For the text-containing cell, return its midpoint in [X, Y] coordinate format. 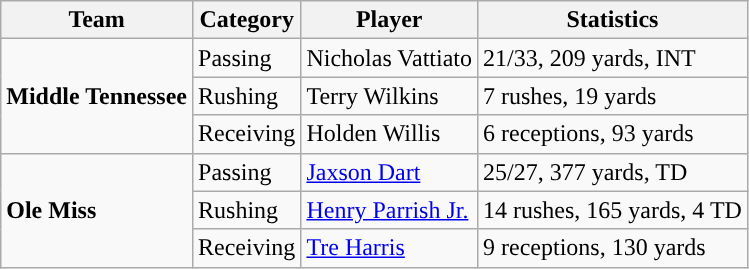
7 rushes, 19 yards [612, 96]
6 receptions, 93 yards [612, 134]
Holden Willis [390, 134]
Middle Tennessee [97, 96]
Player [390, 20]
Terry Wilkins [390, 96]
9 receptions, 130 yards [612, 248]
21/33, 209 yards, INT [612, 58]
Team [97, 20]
Nicholas Vattiato [390, 58]
Ole Miss [97, 210]
Jaxson Dart [390, 172]
Tre Harris [390, 248]
Henry Parrish Jr. [390, 210]
Statistics [612, 20]
14 rushes, 165 yards, 4 TD [612, 210]
25/27, 377 yards, TD [612, 172]
Category [247, 20]
